Capture the cell that displays the provided text and extract its [X, Y] central coordinate. 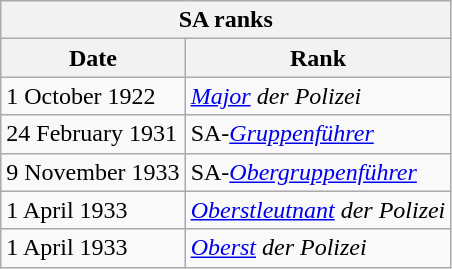
SA-Obergruppenführer [318, 172]
Oberst der Polizei [318, 248]
SA ranks [226, 20]
Rank [318, 58]
9 November 1933 [93, 172]
24 February 1931 [93, 134]
SA-Gruppenführer [318, 134]
Major der Polizei [318, 96]
Oberstleutnant der Polizei [318, 210]
Date [93, 58]
1 October 1922 [93, 96]
